From the cell containing the given text, extract its center point as [X, Y] coordinate. 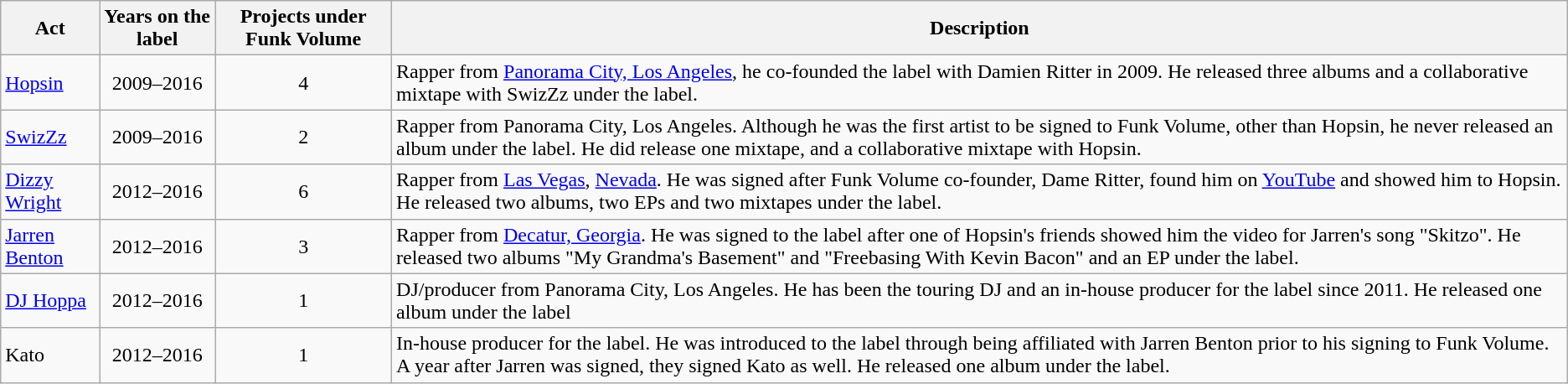
Jarren Benton [50, 246]
Description [980, 29]
SwizZz [50, 138]
Act [50, 29]
Kato [50, 355]
6 [303, 191]
Years on the label [157, 29]
4 [303, 82]
Hopsin [50, 82]
2 [303, 138]
3 [303, 246]
DJ Hoppa [50, 300]
Projects under Funk Volume [303, 29]
Dizzy Wright [50, 191]
